Return (X, Y) of the center of cell containing provided text 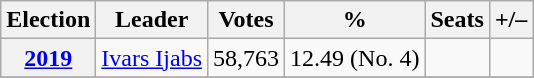
12.49 (No. 4) (355, 58)
2019 (48, 58)
Votes (246, 20)
+/– (510, 20)
Seats (457, 20)
Election (48, 20)
% (355, 20)
58,763 (246, 58)
Ivars Ijabs (152, 58)
Leader (152, 20)
